Find where the given text appears and provide that cell's center as [X, Y] coordinate. 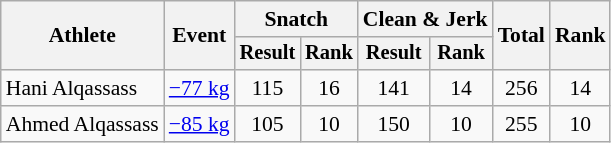
150 [394, 124]
256 [522, 88]
−77 kg [200, 88]
255 [522, 124]
−85 kg [200, 124]
Clean & Jerk [426, 19]
Athlete [82, 36]
Snatch [296, 19]
Event [200, 36]
105 [268, 124]
115 [268, 88]
Hani Alqassass [82, 88]
Total [522, 36]
Ahmed Alqassass [82, 124]
16 [329, 88]
141 [394, 88]
